For the text-containing cell, return its midpoint in (X, Y) coordinate format. 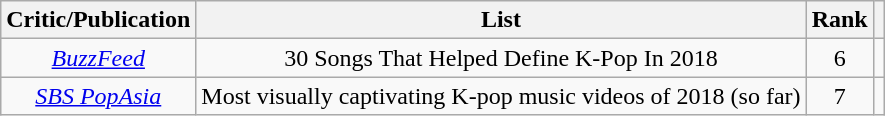
30 Songs That Helped Define K-Pop In 2018 (501, 58)
List (501, 20)
7 (840, 96)
Critic/Publication (98, 20)
SBS PopAsia (98, 96)
BuzzFeed (98, 58)
Rank (840, 20)
Most visually captivating K-pop music videos of 2018 (so far) (501, 96)
6 (840, 58)
